Locate the cell with the specified text and output its (x, y) center coordinate. 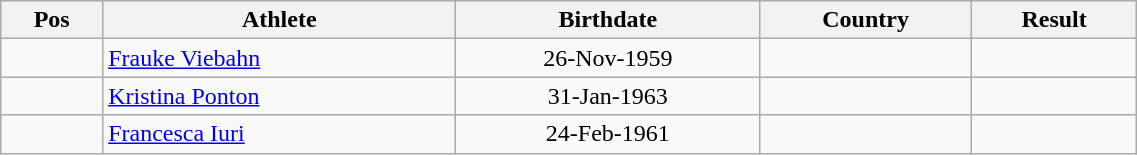
Frauke Viebahn (280, 58)
Francesca Iuri (280, 134)
Pos (52, 20)
26-Nov-1959 (608, 58)
24-Feb-1961 (608, 134)
Result (1054, 20)
Birthdate (608, 20)
Country (866, 20)
Athlete (280, 20)
31-Jan-1963 (608, 96)
Kristina Ponton (280, 96)
